From the cell containing the given text, extract its center point as (X, Y) coordinate. 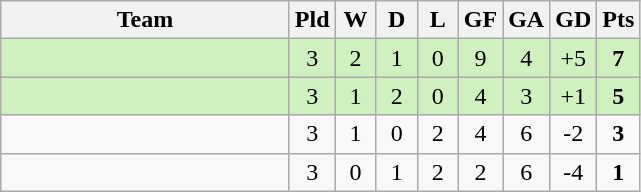
9 (480, 58)
GD (574, 20)
Pts (618, 20)
D (396, 20)
5 (618, 96)
GF (480, 20)
7 (618, 58)
-2 (574, 134)
-4 (574, 172)
L (438, 20)
Pld (312, 20)
+1 (574, 96)
W (356, 20)
Team (146, 20)
+5 (574, 58)
GA (526, 20)
